Extract the (x, y) coordinate from the center of the cell holding the provided text.  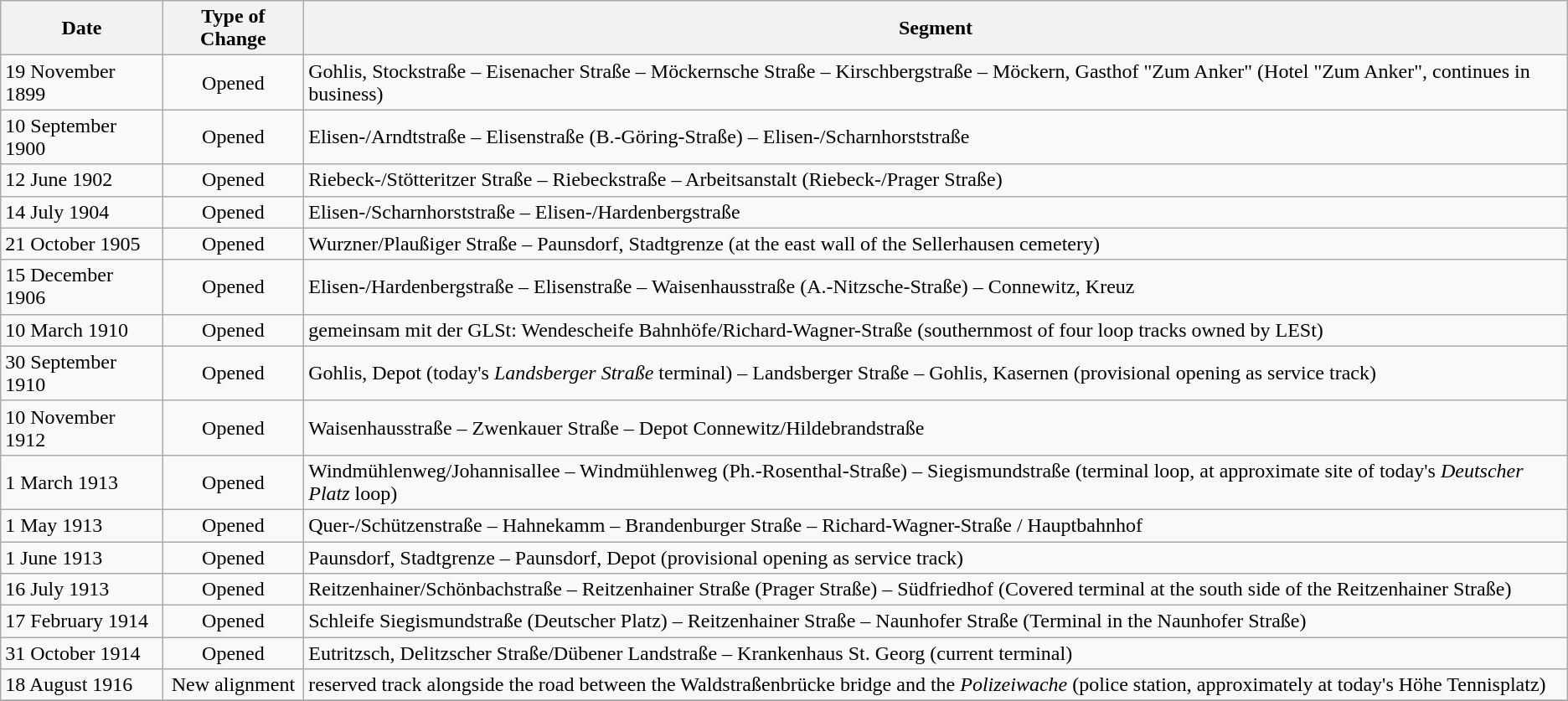
18 August 1916 (82, 685)
Schleife Siegismundstraße (Deutscher Platz) – Reitzenhainer Straße – Naunhofer Straße (Terminal in the Naunhofer Straße) (936, 621)
31 October 1914 (82, 653)
Type of Change (233, 28)
Gohlis, Depot (today's Landsberger Straße terminal) – Landsberger Straße – Gohlis, Kasernen (provisional opening as service track) (936, 374)
Elisen-/Scharnhorststraße – Elisen-/Hardenbergstraße (936, 212)
Riebeck-/Stötteritzer Straße – Riebeckstraße – Arbeitsanstalt (Riebeck-/Prager Straße) (936, 180)
Paunsdorf, Stadtgrenze – Paunsdorf, Depot (provisional opening as service track) (936, 557)
10 November 1912 (82, 427)
Eutritzsch, Delitzscher Straße/Dübener Landstraße – Krankenhaus St. Georg (current terminal) (936, 653)
30 September 1910 (82, 374)
15 December 1906 (82, 286)
21 October 1905 (82, 244)
12 June 1902 (82, 180)
16 July 1913 (82, 590)
1 May 1913 (82, 525)
Waisenhausstraße – Zwenkauer Straße – Depot Connewitz/Hildebrandstraße (936, 427)
14 July 1904 (82, 212)
19 November 1899 (82, 82)
Wurzner/Plaußiger Straße – Paunsdorf, Stadtgrenze (at the east wall of the Sellerhausen cemetery) (936, 244)
Quer-/Schützenstraße – Hahnekamm – Brandenburger Straße – Richard-Wagner-Straße / Hauptbahnhof (936, 525)
Date (82, 28)
Elisen-/Arndtstraße – Elisenstraße (B.-Göring-Straße) – Elisen-/Scharnhorststraße (936, 137)
Segment (936, 28)
1 March 1913 (82, 482)
Reitzenhainer/Schönbachstraße – Reitzenhainer Straße (Prager Straße) – Südfriedhof (Covered terminal at the south side of the Reitzenhainer Straße) (936, 590)
New alignment (233, 685)
10 March 1910 (82, 330)
gemeinsam mit der GLSt: Wendescheife Bahnhöfe/Richard-Wagner-Straße (southernmost of four loop tracks owned by LESt) (936, 330)
1 June 1913 (82, 557)
10 September 1900 (82, 137)
Elisen-/Hardenbergstraße – Elisenstraße – Waisenhausstraße (A.-Nitzsche-Straße) – Connewitz, Kreuz (936, 286)
17 February 1914 (82, 621)
